Return [x, y] of the center of cell containing provided text 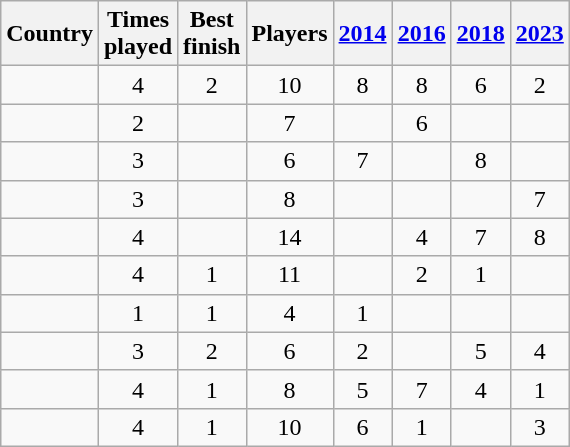
2018 [480, 34]
11 [290, 275]
Country [50, 34]
Players [290, 34]
Timesplayed [138, 34]
2014 [362, 34]
2023 [540, 34]
Bestfinish [212, 34]
14 [290, 237]
2016 [422, 34]
